Output the (x, y) coordinate of the center of the cell containing the given text.  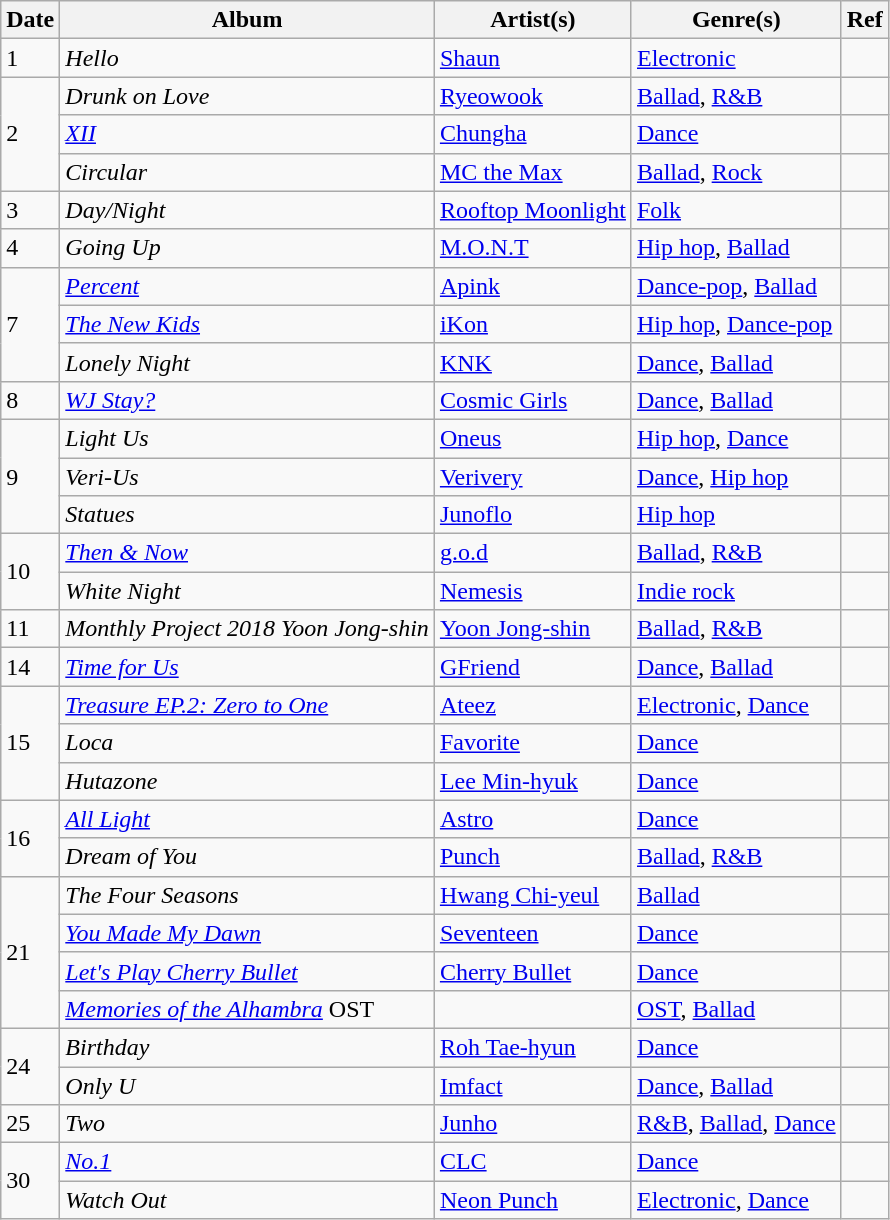
Electronic (736, 58)
Imfact (532, 1085)
24 (30, 1066)
Memories of the Alhambra OST (248, 1009)
Circular (248, 172)
KNK (532, 362)
Date (30, 20)
21 (30, 952)
14 (30, 667)
Nemesis (532, 591)
Verivery (532, 477)
g.o.d (532, 553)
Statues (248, 515)
1 (30, 58)
Indie rock (736, 591)
Hip hop, Dance-pop (736, 324)
Birthday (248, 1047)
M.O.N.T (532, 248)
16 (30, 838)
Let's Play Cherry Bullet (248, 971)
Apink (532, 286)
Artist(s) (532, 20)
Folk (736, 210)
R&B, Ballad, Dance (736, 1124)
Dream of You (248, 857)
Hip hop, Dance (736, 438)
Treasure EP.2: Zero to One (248, 705)
Yoon Jong-shin (532, 629)
Going Up (248, 248)
Seventeen (532, 933)
Lonely Night (248, 362)
Only U (248, 1085)
Hip hop (736, 515)
Drunk on Love (248, 96)
iKon (532, 324)
10 (30, 572)
Two (248, 1124)
Loca (248, 743)
Ballad, Rock (736, 172)
3 (30, 210)
CLC (532, 1162)
11 (30, 629)
Hello (248, 58)
Hwang Chi-yeul (532, 895)
Time for Us (248, 667)
Veri-Us (248, 477)
Percent (248, 286)
Monthly Project 2018 Yoon Jong-shin (248, 629)
The New Kids (248, 324)
8 (30, 400)
WJ Stay? (248, 400)
Watch Out (248, 1200)
You Made My Dawn (248, 933)
15 (30, 743)
White Night (248, 591)
The Four Seasons (248, 895)
Day/Night (248, 210)
Ref (864, 20)
Then & Now (248, 553)
Hip hop, Ballad (736, 248)
MC the Max (532, 172)
Dance, Hip hop (736, 477)
Hutazone (248, 781)
Neon Punch (532, 1200)
Ateez (532, 705)
Junho (532, 1124)
No.1 (248, 1162)
Genre(s) (736, 20)
XII (248, 134)
Cosmic Girls (532, 400)
9 (30, 476)
Album (248, 20)
Junoflo (532, 515)
2 (30, 134)
Ryeowook (532, 96)
Chungha (532, 134)
7 (30, 324)
Ballad (736, 895)
Rooftop Moonlight (532, 210)
Punch (532, 857)
Shaun (532, 58)
OST, Ballad (736, 1009)
Dance-pop, Ballad (736, 286)
All Light (248, 819)
Favorite (532, 743)
25 (30, 1124)
4 (30, 248)
Cherry Bullet (532, 971)
Lee Min-hyuk (532, 781)
Roh Tae-hyun (532, 1047)
Astro (532, 819)
Oneus (532, 438)
30 (30, 1181)
GFriend (532, 667)
Light Us (248, 438)
